Pinpoint the cell where the given text exists, returning its [x, y] midpoint coordinate. 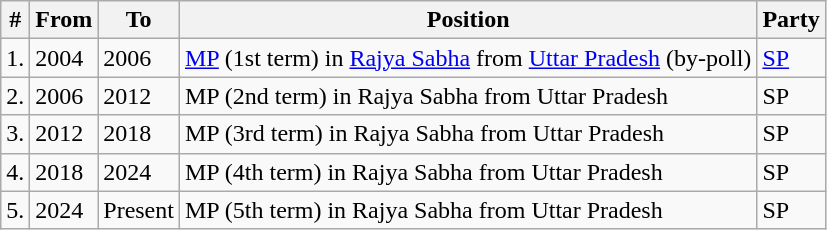
3. [16, 134]
From [64, 20]
Party [791, 20]
Present [139, 210]
5. [16, 210]
MP (1st term) in Rajya Sabha from Uttar Pradesh (by-poll) [468, 58]
MP (4th term) in Rajya Sabha from Uttar Pradesh [468, 172]
MP (2nd term) in Rajya Sabha from Uttar Pradesh [468, 96]
2004 [64, 58]
1. [16, 58]
To [139, 20]
2. [16, 96]
Position [468, 20]
MP (3rd term) in Rajya Sabha from Uttar Pradesh [468, 134]
# [16, 20]
MP (5th term) in Rajya Sabha from Uttar Pradesh [468, 210]
4. [16, 172]
